Determine the (X, Y) coordinate at the center of the cell enclosing the given text.  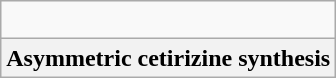
Asymmetric cetirizine synthesis (168, 58)
